From the cell containing the given text, extract its center point as (X, Y) coordinate. 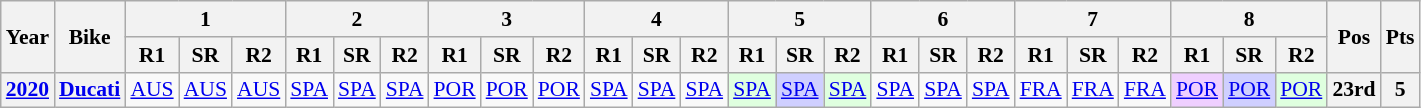
8 (1249, 19)
7 (1093, 19)
2 (356, 19)
4 (656, 19)
Ducati (90, 90)
3 (507, 19)
Pts (1400, 36)
Bike (90, 36)
Year (28, 36)
23rd (1354, 90)
1 (205, 19)
6 (942, 19)
Pos (1354, 36)
2020 (28, 90)
